Return [x, y] of the center of cell containing provided text 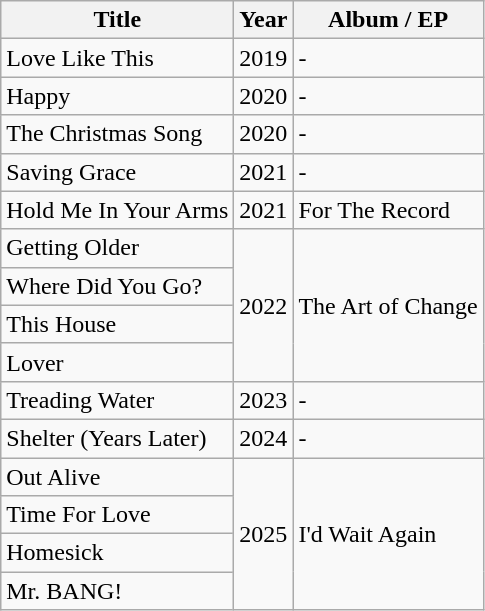
Saving Grace [118, 172]
2023 [264, 400]
2025 [264, 534]
2024 [264, 438]
Lover [118, 362]
Out Alive [118, 477]
2019 [264, 58]
This House [118, 324]
Title [118, 20]
The Art of Change [388, 305]
Love Like This [118, 58]
Getting Older [118, 248]
Album / EP [388, 20]
Homesick [118, 553]
Where Did You Go? [118, 286]
The Christmas Song [118, 134]
I'd Wait Again [388, 534]
Time For Love [118, 515]
Mr. BANG! [118, 591]
Shelter (Years Later) [118, 438]
Year [264, 20]
Treading Water [118, 400]
For The Record [388, 210]
Happy [118, 96]
2022 [264, 305]
Hold Me In Your Arms [118, 210]
